Locate the cell with the specified text and output its [x, y] center coordinate. 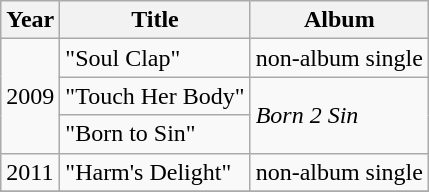
Year [30, 20]
Born 2 Sin [339, 115]
"Harm's Delight" [155, 172]
"Soul Clap" [155, 58]
Album [339, 20]
2009 [30, 96]
"Born to Sin" [155, 134]
2011 [30, 172]
Title [155, 20]
"Touch Her Body" [155, 96]
